Scan for the cell matching the given text and deliver its (x, y) coordinate at center. 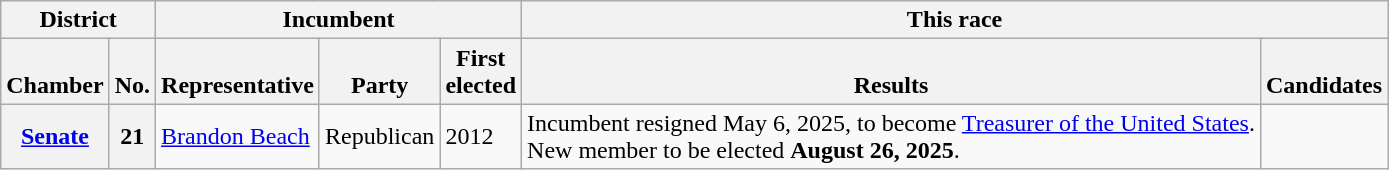
Representative (238, 72)
Senate (55, 136)
This race (955, 20)
Party (379, 72)
Results (892, 72)
Brandon Beach (238, 136)
Chamber (55, 72)
Incumbent (339, 20)
Firstelected (481, 72)
Incumbent resigned May 6, 2025, to become Treasurer of the United States.New member to be elected August 26, 2025. (892, 136)
Candidates (1324, 72)
District (78, 20)
21 (132, 136)
Republican (379, 136)
2012 (481, 136)
No. (132, 72)
